Output the (x, y) coordinate of the center of the cell containing the given text.  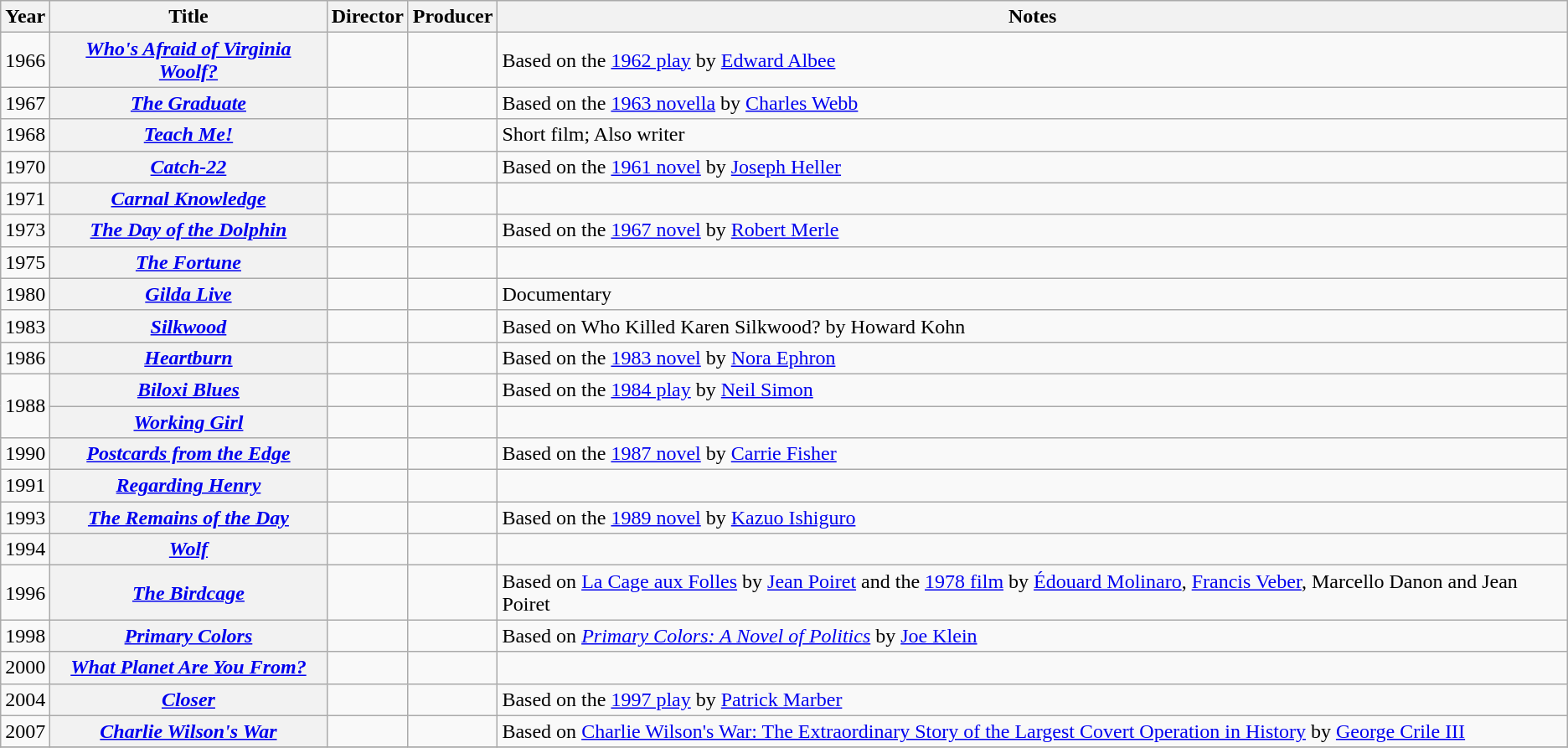
The Day of the Dolphin (188, 230)
1996 (25, 593)
1966 (25, 60)
1993 (25, 518)
Teach Me! (188, 135)
Postcards from the Edge (188, 454)
1980 (25, 294)
Gilda Live (188, 294)
Documentary (1032, 294)
Based on the 1997 play by Patrick Marber (1032, 699)
Based on the 1989 novel by Kazuo Ishiguro (1032, 518)
Primary Colors (188, 636)
Closer (188, 699)
2000 (25, 668)
Title (188, 17)
Silkwood (188, 326)
Catch-22 (188, 167)
1991 (25, 486)
Heartburn (188, 358)
1990 (25, 454)
Wolf (188, 549)
1988 (25, 405)
1994 (25, 549)
Notes (1032, 17)
Based on the 1961 novel by Joseph Heller (1032, 167)
Based on the 1984 play by Neil Simon (1032, 389)
Regarding Henry (188, 486)
Based on the 1962 play by Edward Albee (1032, 60)
The Remains of the Day (188, 518)
Based on the 1963 novella by Charles Webb (1032, 103)
1998 (25, 636)
Charlie Wilson's War (188, 731)
Based on the 1987 novel by Carrie Fisher (1032, 454)
The Fortune (188, 262)
Based on Primary Colors: A Novel of Politics by Joe Klein (1032, 636)
Working Girl (188, 421)
Based on the 1967 novel by Robert Merle (1032, 230)
The Birdcage (188, 593)
Based on Who Killed Karen Silkwood? by Howard Kohn (1032, 326)
Based on La Cage aux Folles by Jean Poiret and the 1978 film by Édouard Molinaro, Francis Veber, Marcello Danon and Jean Poiret (1032, 593)
1983 (25, 326)
Based on the 1983 novel by Nora Ephron (1032, 358)
Year (25, 17)
The Graduate (188, 103)
1967 (25, 103)
2007 (25, 731)
Director (367, 17)
What Planet Are You From? (188, 668)
1986 (25, 358)
Producer (452, 17)
Who's Afraid of Virginia Woolf? (188, 60)
Biloxi Blues (188, 389)
1970 (25, 167)
Short film; Also writer (1032, 135)
1971 (25, 199)
1968 (25, 135)
2004 (25, 699)
1973 (25, 230)
Carnal Knowledge (188, 199)
Based on Charlie Wilson's War: The Extraordinary Story of the Largest Covert Operation in History by George Crile III (1032, 731)
1975 (25, 262)
